Return the (X, Y) coordinate for the center point of the cell that contains the specified text.  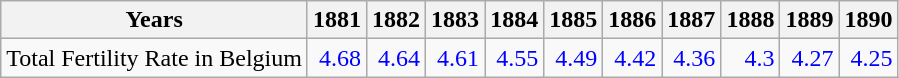
4.25 (868, 58)
4.36 (692, 58)
4.49 (574, 58)
4.27 (810, 58)
1884 (514, 20)
1888 (750, 20)
Years (154, 20)
1886 (632, 20)
4.61 (456, 58)
1883 (456, 20)
1887 (692, 20)
1885 (574, 20)
4.3 (750, 58)
1889 (810, 20)
4.68 (336, 58)
4.55 (514, 58)
4.42 (632, 58)
Total Fertility Rate in Belgium (154, 58)
1882 (396, 20)
1881 (336, 20)
4.64 (396, 58)
1890 (868, 20)
